Return [x, y] of the center of cell containing provided text 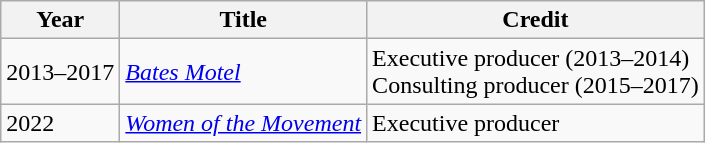
Title [244, 20]
Credit [536, 20]
2013–2017 [60, 72]
2022 [60, 123]
Bates Motel [244, 72]
Executive producer (2013–2014)Consulting producer (2015–2017) [536, 72]
Women of the Movement [244, 123]
Year [60, 20]
Executive producer [536, 123]
